Pinpoint the cell where the given text exists, returning its [X, Y] midpoint coordinate. 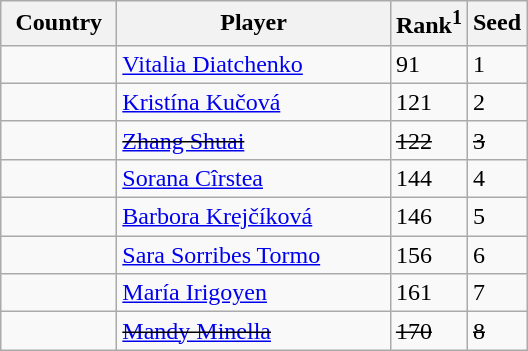
2 [496, 102]
Mandy Minella [254, 331]
Sorana Cîrstea [254, 178]
146 [428, 217]
Zhang Shuai [254, 140]
91 [428, 64]
7 [496, 293]
Seed [496, 24]
Vitalia Diatchenko [254, 64]
121 [428, 102]
3 [496, 140]
Kristína Kučová [254, 102]
8 [496, 331]
1 [496, 64]
156 [428, 255]
Barbora Krejčíková [254, 217]
María Irigoyen [254, 293]
4 [496, 178]
161 [428, 293]
Country [59, 24]
144 [428, 178]
5 [496, 217]
Sara Sorribes Tormo [254, 255]
170 [428, 331]
Rank1 [428, 24]
122 [428, 140]
6 [496, 255]
Player [254, 24]
